Return (x, y) of the center of cell containing provided text 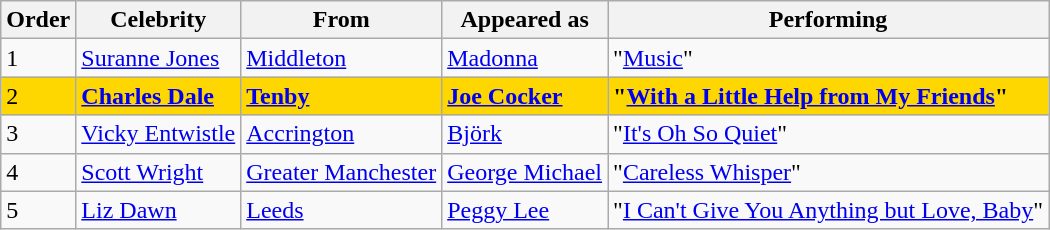
Liz Dawn (158, 210)
From (342, 20)
Suranne Jones (158, 58)
Order (38, 20)
Tenby (342, 96)
Peggy Lee (525, 210)
"Careless Whisper" (828, 172)
Joe Cocker (525, 96)
"With a Little Help from My Friends" (828, 96)
5 (38, 210)
1 (38, 58)
Björk (525, 134)
2 (38, 96)
"I Can't Give You Anything but Love, Baby" (828, 210)
Appeared as (525, 20)
Charles Dale (158, 96)
Greater Manchester (342, 172)
Madonna (525, 58)
Accrington (342, 134)
Leeds (342, 210)
Scott Wright (158, 172)
Middleton (342, 58)
Vicky Entwistle (158, 134)
George Michael (525, 172)
"Music" (828, 58)
3 (38, 134)
Performing (828, 20)
4 (38, 172)
"It's Oh So Quiet" (828, 134)
Celebrity (158, 20)
